Find where the given text appears and provide that cell's center as [x, y] coordinate. 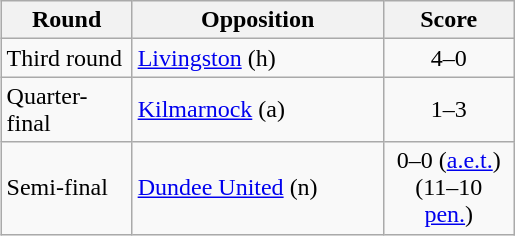
1–3 [448, 110]
Kilmarnock (a) [258, 110]
0–0 (a.e.t.) (11–10 pen.) [448, 188]
Quarter-final [66, 110]
Opposition [258, 20]
Semi-final [66, 188]
Round [66, 20]
4–0 [448, 58]
Livingston (h) [258, 58]
Score [448, 20]
Dundee United (n) [258, 188]
Third round [66, 58]
